Return the (X, Y) coordinate for the center point of the cell that contains the specified text.  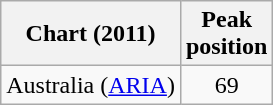
69 (226, 85)
Peakposition (226, 34)
Australia (ARIA) (91, 85)
Chart (2011) (91, 34)
